Return the (x, y) coordinate for the center point of the cell that contains the specified text.  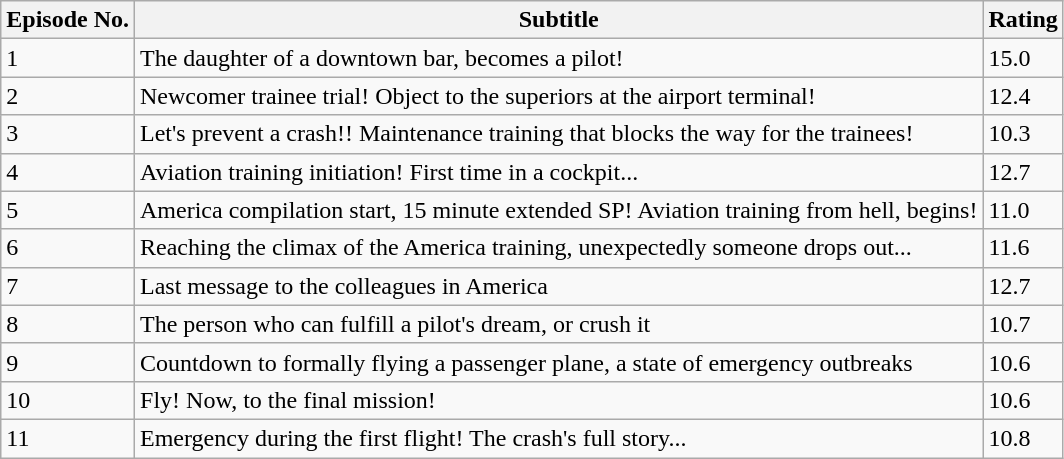
10.3 (1023, 134)
15.0 (1023, 58)
America compilation start, 15 minute extended SP! Aviation training from hell, begins! (559, 210)
11.6 (1023, 248)
The daughter of a downtown bar, becomes a pilot! (559, 58)
2 (68, 96)
9 (68, 362)
Aviation training initiation! First time in a cockpit... (559, 172)
6 (68, 248)
11.0 (1023, 210)
Countdown to formally flying a passenger plane, a state of emergency outbreaks (559, 362)
Fly! Now, to the final mission! (559, 400)
Reaching the climax of the America training, unexpectedly someone drops out... (559, 248)
11 (68, 438)
3 (68, 134)
7 (68, 286)
5 (68, 210)
12.4 (1023, 96)
10.8 (1023, 438)
Last message to the colleagues in America (559, 286)
Rating (1023, 20)
Newcomer trainee trial! Object to the superiors at the airport terminal! (559, 96)
Let's prevent a crash!! Maintenance training that blocks the way for the trainees! (559, 134)
Subtitle (559, 20)
10 (68, 400)
1 (68, 58)
Emergency during the first flight! The crash's full story... (559, 438)
8 (68, 324)
10.7 (1023, 324)
Episode No. (68, 20)
The person who can fulfill a pilot's dream, or crush it (559, 324)
4 (68, 172)
